Detect which cell encompasses the target text, then output its [X, Y] center coordinate. 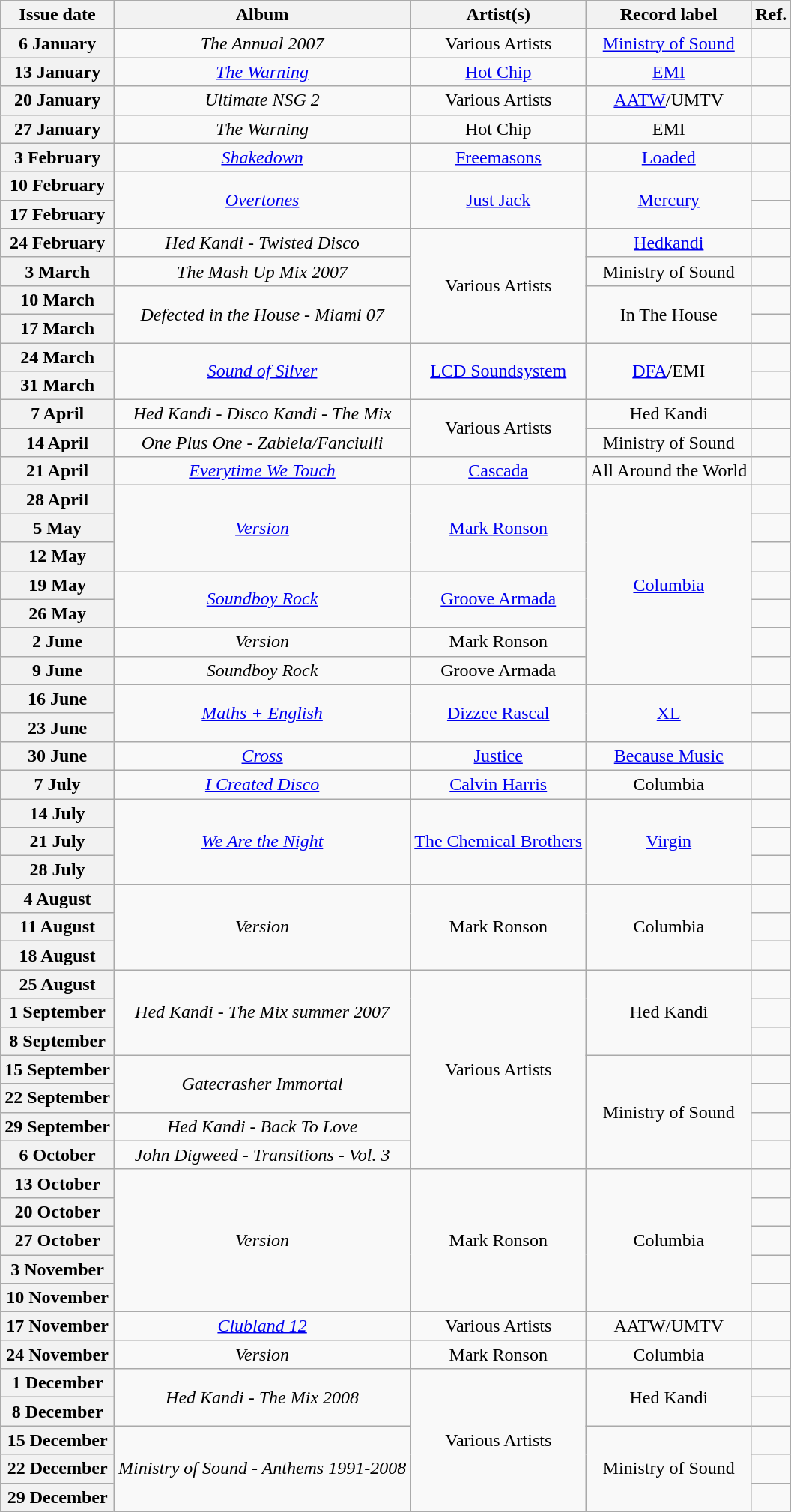
4 August [58, 899]
LCD Soundsystem [499, 371]
12 May [58, 556]
DFA/EMI [669, 371]
18 August [58, 956]
Loaded [669, 157]
1 December [58, 1383]
Album [262, 15]
Hed Kandi - The Mix summer 2007 [262, 1012]
21 July [58, 842]
We Are the Night [262, 841]
1 September [58, 1012]
17 November [58, 1326]
Sound of Silver [262, 371]
14 July [58, 813]
Artist(s) [499, 15]
I Created Disco [262, 784]
21 April [58, 471]
28 July [58, 870]
Cross [262, 756]
Ultimate NSG 2 [262, 100]
20 January [58, 100]
Record label [669, 15]
Calvin Harris [499, 784]
Defected in the House - Miami 07 [262, 314]
The Chemical Brothers [499, 841]
5 May [58, 528]
11 August [58, 927]
27 January [58, 129]
10 March [58, 300]
The Annual 2007 [262, 43]
25 August [58, 984]
Justice [499, 756]
14 April [58, 443]
6 October [58, 1155]
22 September [58, 1098]
Clubland 12 [262, 1326]
Freemasons [499, 157]
24 November [58, 1355]
23 June [58, 727]
7 April [58, 414]
20 October [58, 1212]
Virgin [669, 841]
24 March [58, 357]
8 September [58, 1041]
27 October [58, 1240]
13 January [58, 72]
29 September [58, 1126]
3 March [58, 271]
2 June [58, 642]
3 November [58, 1269]
24 February [58, 243]
Ministry of Sound - Anthems 1991-2008 [262, 1469]
XL [669, 713]
Everytime We Touch [262, 471]
Dizzee Rascal [499, 713]
Maths + English [262, 713]
Ref. [772, 15]
28 April [58, 500]
Overtones [262, 200]
All Around the World [669, 471]
22 December [58, 1469]
One Plus One - Zabiela/Fanciulli [262, 443]
10 November [58, 1298]
Hed Kandi - Back To Love [262, 1126]
3 February [58, 157]
The Mash Up Mix 2007 [262, 271]
Hed Kandi - Twisted Disco [262, 243]
Cascada [499, 471]
Issue date [58, 15]
15 September [58, 1069]
Mercury [669, 200]
Gatecrasher Immortal [262, 1084]
15 December [58, 1440]
16 June [58, 699]
In The House [669, 314]
9 June [58, 670]
Hed Kandi - Disco Kandi - The Mix [262, 414]
Hed Kandi - The Mix 2008 [262, 1397]
8 December [58, 1412]
13 October [58, 1183]
Hedkandi [669, 243]
17 February [58, 214]
19 May [58, 585]
John Digweed - Transitions - Vol. 3 [262, 1155]
7 July [58, 784]
30 June [58, 756]
Shakedown [262, 157]
Just Jack [499, 200]
29 December [58, 1497]
10 February [58, 186]
26 May [58, 613]
Because Music [669, 756]
17 March [58, 328]
6 January [58, 43]
31 March [58, 386]
